Find where the given text appears and provide that cell's center as [X, Y] coordinate. 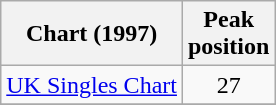
27 [228, 85]
UK Singles Chart [92, 85]
Chart (1997) [92, 34]
Peakposition [228, 34]
